Scan for the cell matching the given text and deliver its (x, y) coordinate at center. 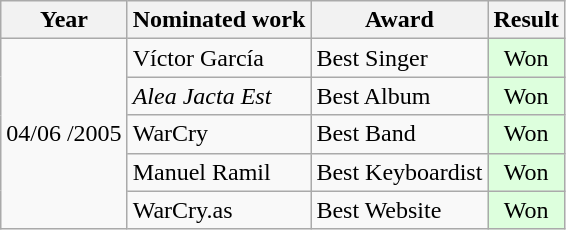
Manuel Ramil (219, 172)
Nominated work (219, 20)
Best Album (400, 96)
Best Website (400, 210)
Best Band (400, 134)
Best Keyboardist (400, 172)
Result (526, 20)
WarCry (219, 134)
Award (400, 20)
Alea Jacta Est (219, 96)
Víctor García (219, 58)
04/06 /2005 (64, 134)
Year (64, 20)
WarCry.as (219, 210)
Best Singer (400, 58)
